From the cell containing the given text, extract its center point as [X, Y] coordinate. 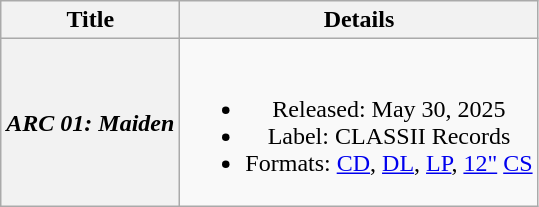
ARC 01: Maiden [90, 122]
Released: May 30, 2025Label: CLASSII RecordsFormats: CD, DL, LP, 12" CS [359, 122]
Title [90, 20]
Details [359, 20]
